From the cell containing the given text, extract its center point as [x, y] coordinate. 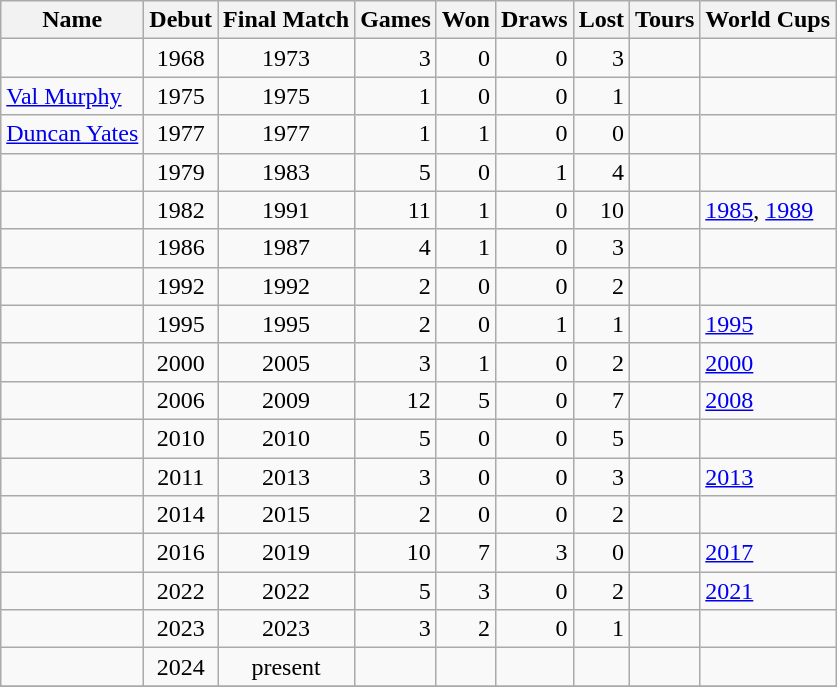
Name [72, 20]
2016 [181, 553]
present [286, 667]
1985, 1989 [768, 210]
2011 [181, 477]
2005 [286, 362]
1982 [181, 210]
Lost [601, 20]
2008 [768, 400]
2014 [181, 515]
2009 [286, 400]
Duncan Yates [72, 134]
2006 [181, 400]
1991 [286, 210]
2021 [768, 591]
Games [396, 20]
2015 [286, 515]
Debut [181, 20]
1987 [286, 248]
2017 [768, 553]
Tours [665, 20]
1979 [181, 172]
Won [466, 20]
11 [396, 210]
2024 [181, 667]
Final Match [286, 20]
1986 [181, 248]
12 [396, 400]
2019 [286, 553]
1968 [181, 58]
Val Murphy [72, 96]
1973 [286, 58]
1983 [286, 172]
Draws [534, 20]
World Cups [768, 20]
